Locate the cell with the specified text and output its (x, y) center coordinate. 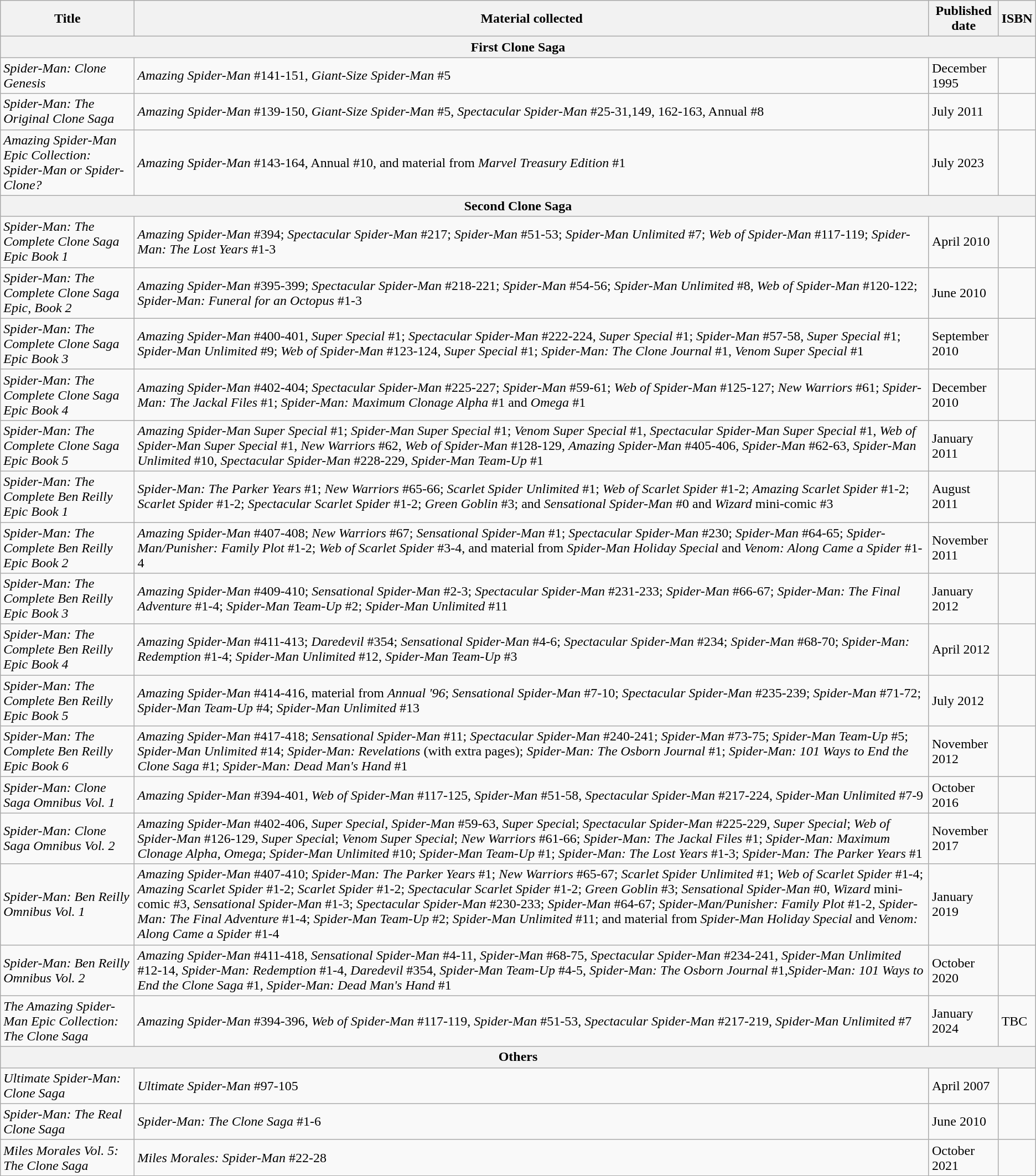
January 2011 (964, 445)
Amazing Spider-Man #139-150, Giant-Size Spider-Man #5, Spectacular Spider-Man #25-31,149, 162-163, Annual #8 (531, 112)
July 2023 (964, 163)
July 2011 (964, 112)
Spider-Man: Ben Reilly Omnibus Vol. 1 (68, 904)
April 2012 (964, 650)
July 2012 (964, 701)
Ultimate Spider-Man: Clone Saga (68, 1086)
October 2016 (964, 795)
Spider-Man: The Real Clone Saga (68, 1121)
Ultimate Spider-Man #97-105 (531, 1086)
Spider-Man: The Original Clone Saga (68, 112)
Spider-Man: The Complete Clone Saga Epic Book 5 (68, 445)
December 1995 (964, 75)
Spider-Man: The Complete Ben Reilly Epic Book 6 (68, 752)
Spider-Man: The Complete Clone Saga Epic Book 1 (68, 242)
Spider-Man: The Complete Clone Saga Epic Book 3 (68, 344)
Spider-Man: Clone Saga Omnibus Vol. 1 (68, 795)
Spider-Man: The Complete Ben Reilly Epic Book 4 (68, 650)
November 2012 (964, 752)
Spider-Man: Clone Genesis (68, 75)
Miles Morales: Spider-Man #22-28 (531, 1158)
August 2011 (964, 496)
Spider-Man: Clone Saga Omnibus Vol. 2 (68, 838)
November 2017 (964, 838)
Others (518, 1057)
January 2012 (964, 599)
April 2010 (964, 242)
October 2020 (964, 970)
First Clone Saga (518, 47)
Spider-Man: The Complete Ben Reilly Epic Book 5 (68, 701)
Spider-Man: The Complete Clone Saga Epic, Book 2 (68, 293)
Spider-Man: Ben Reilly Omnibus Vol. 2 (68, 970)
January 2019 (964, 904)
January 2024 (964, 1021)
September 2010 (964, 344)
Amazing Spider-Man Epic Collection: Spider-Man or Spider-Clone? (68, 163)
The Amazing Spider-Man Epic Collection: The Clone Saga (68, 1021)
Title (68, 19)
Published date (964, 19)
TBC (1017, 1021)
Spider-Man: The Complete Clone Saga Epic Book 4 (68, 395)
Spider-Man: The Clone Saga #1-6 (531, 1121)
Miles Morales Vol. 5: The Clone Saga (68, 1158)
Amazing Spider-Man #394-401, Web of Spider-Man #117-125, Spider-Man #51-58, Spectacular Spider-Man #217-224, Spider-Man Unlimited #7-9 (531, 795)
Second Clone Saga (518, 206)
November 2011 (964, 548)
Material collected (531, 19)
Amazing Spider-Man #394-396, Web of Spider-Man #117-119, Spider-Man #51-53, Spectacular Spider-Man #217-219, Spider-Man Unlimited #7 (531, 1021)
ISBN (1017, 19)
December 2010 (964, 395)
Spider-Man: The Complete Ben Reilly Epic Book 2 (68, 548)
Spider-Man: The Complete Ben Reilly Epic Book 3 (68, 599)
April 2007 (964, 1086)
Amazing Spider-Man #143-164, Annual #10, and material from Marvel Treasury Edition #1 (531, 163)
Spider-Man: The Complete Ben Reilly Epic Book 1 (68, 496)
October 2021 (964, 1158)
Amazing Spider-Man #141-151, Giant-Size Spider-Man #5 (531, 75)
